Determine the [x, y] coordinate at the center of the cell enclosing the given text.  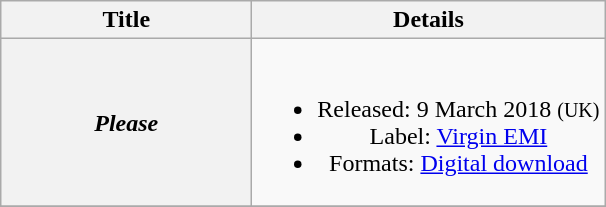
Please [126, 122]
Details [428, 20]
Released: 9 March 2018 (UK)Label: Virgin EMIFormats: Digital download [428, 122]
Title [126, 20]
